Find where the given text appears and provide that cell's center as [x, y] coordinate. 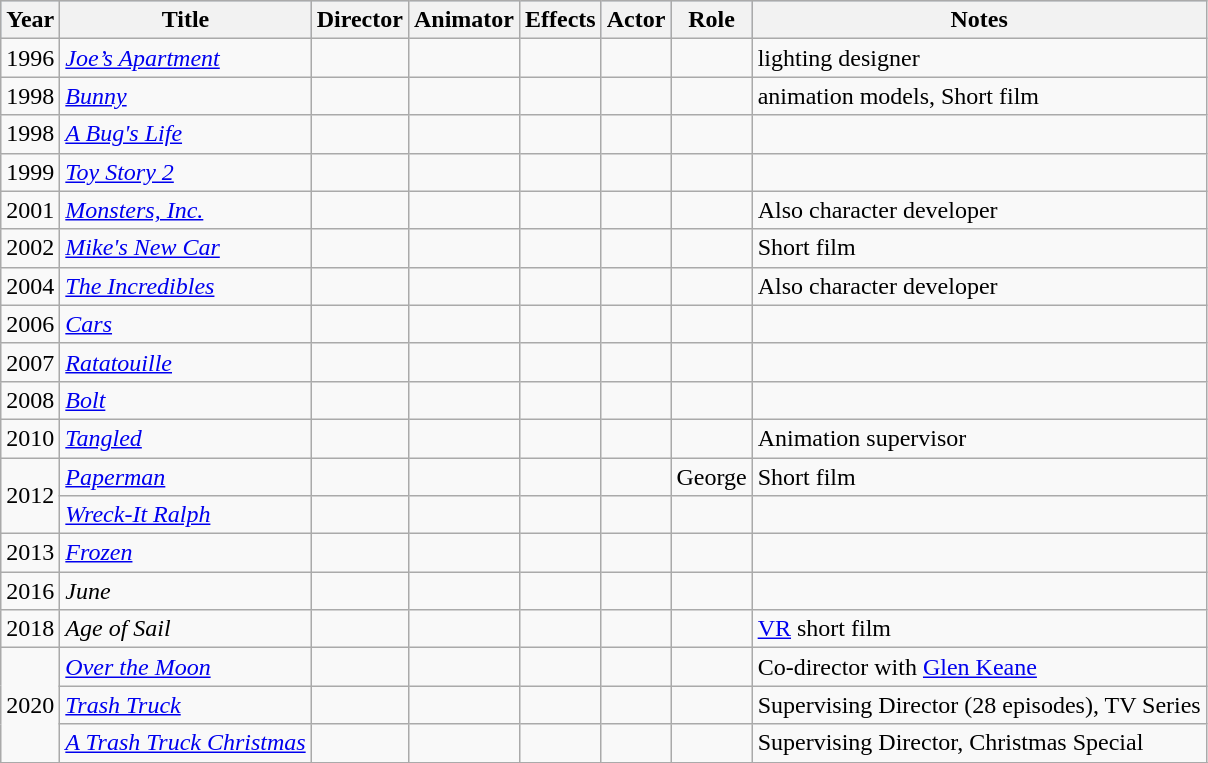
Cars [186, 324]
Bolt [186, 400]
2010 [30, 438]
George [712, 477]
Monsters, Inc. [186, 210]
Effects [560, 20]
Age of Sail [186, 629]
Bunny [186, 96]
Joe’s Apartment [186, 58]
2013 [30, 553]
Mike's New Car [186, 248]
1999 [30, 172]
2006 [30, 324]
Year [30, 20]
Supervising Director, Christmas Special [979, 743]
Wreck-It Ralph [186, 515]
Actor [636, 20]
Co-director with Glen Keane [979, 667]
2004 [30, 286]
2007 [30, 362]
1996 [30, 58]
VR short film [979, 629]
2008 [30, 400]
Toy Story 2 [186, 172]
Animation supervisor [979, 438]
lighting designer [979, 58]
2012 [30, 496]
Frozen [186, 553]
2018 [30, 629]
animation models, Short film [979, 96]
Supervising Director (28 episodes), TV Series [979, 705]
Role [712, 20]
A Bug's Life [186, 134]
Title [186, 20]
Animator [464, 20]
Notes [979, 20]
Trash Truck [186, 705]
2016 [30, 591]
Tangled [186, 438]
2001 [30, 210]
A Trash Truck Christmas [186, 743]
2002 [30, 248]
June [186, 591]
2020 [30, 705]
Paperman [186, 477]
Over the Moon [186, 667]
The Incredibles [186, 286]
Ratatouille [186, 362]
Director [360, 20]
